Scan for the cell matching the given text and deliver its (X, Y) coordinate at center. 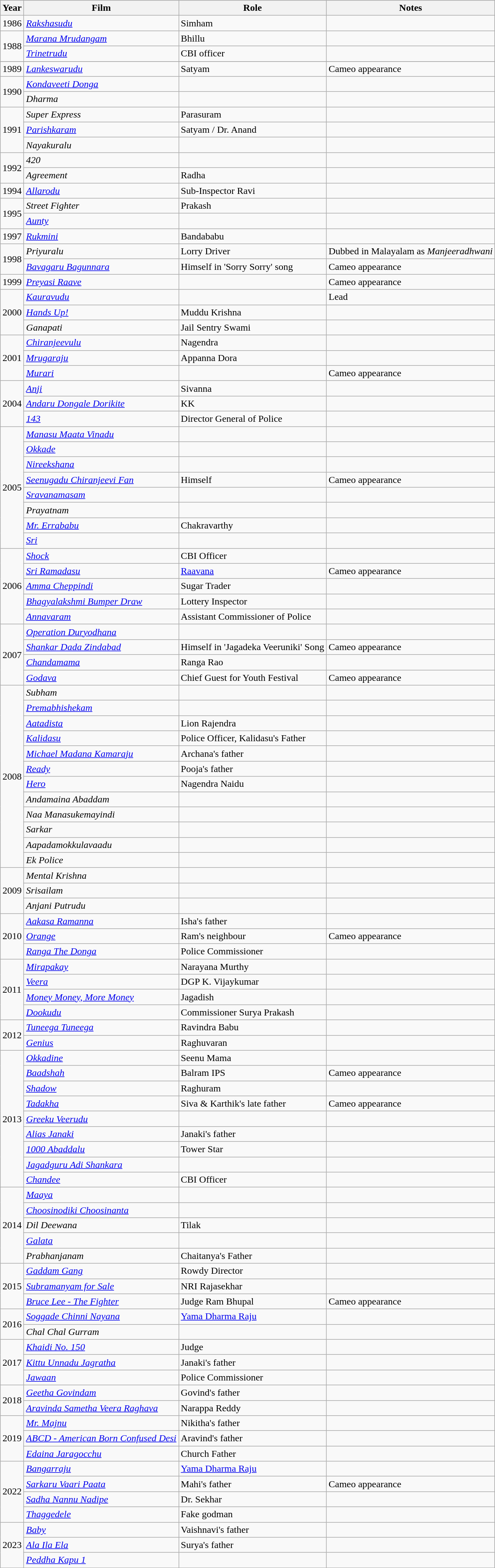
2023 (12, 1545)
Film (101, 8)
Maaya (101, 1195)
Ram's neighbour (252, 936)
Premabhishekam (101, 708)
Tilak (252, 1225)
Raghuram (252, 1088)
Allarodu (101, 191)
1000 Abaddalu (101, 1149)
Narappa Reddy (252, 1408)
Commissioner Surya Prakash (252, 1012)
Thaggedele (101, 1514)
Seenu Mama (252, 1058)
Greeku Veerudu (101, 1119)
Assistant Commissioner of Police (252, 616)
Hands Up! (101, 312)
Jail Sentry Swami (252, 327)
Okkade (101, 449)
Subham (101, 693)
Church Father (252, 1454)
Veera (101, 982)
Simham (252, 23)
ABCD - American Born Confused Desi (101, 1438)
Subramanyam for Sale (101, 1286)
2015 (12, 1286)
Aunty (101, 221)
Director General of Police (252, 419)
Ready (101, 769)
Mahi's father (252, 1484)
Chiranjeevulu (101, 343)
Peddha Kapu 1 (101, 1560)
Ravindra Babu (252, 1027)
Lankeswarudu (101, 69)
Lead (411, 297)
Mr. Majnu (101, 1423)
Sarkaru Vaari Paata (101, 1484)
Chal Chal Gurram (101, 1332)
Govind's father (252, 1392)
Sarkar (101, 830)
Bangarraju (101, 1469)
Chakravarthy (252, 525)
Chief Guest for Youth Festival (252, 678)
2005 (12, 487)
Jawaan (101, 1377)
Rakshasudu (101, 23)
Godava (101, 678)
1988 (12, 46)
2009 (12, 890)
Lottery Inspector (252, 601)
Sivanna (252, 388)
Appanna Dora (252, 358)
Sugar Trader (252, 586)
Jagadish (252, 997)
2018 (12, 1400)
Raavana (252, 571)
DGP K. Vijaykumar (252, 982)
Vaishnavi's father (252, 1530)
Ala Ila Ela (101, 1545)
Bhagyalakshmi Bumper Draw (101, 601)
Michael Madana Kamaraju (101, 754)
Aakasa Ramanna (101, 921)
1992 (12, 168)
Bandababu (252, 236)
Mirapakay (101, 967)
Role (252, 8)
Parasuram (252, 114)
Preyasi Raave (101, 282)
Notes (411, 8)
Marana Mrudangam (101, 38)
Amma Cheppindi (101, 586)
Tadakha (101, 1103)
Pooja's father (252, 769)
Raghuvaran (252, 1043)
Tuneega Tuneega (101, 1027)
2019 (12, 1438)
Orange (101, 936)
Balram IPS (252, 1073)
Chaitanya's Father (252, 1256)
Sravanamasam (101, 495)
Kalidasu (101, 738)
Nagendra (252, 343)
Galata (101, 1241)
Kondaveeti Donga (101, 84)
Tower Star (252, 1149)
Kauravudu (101, 297)
Soggade Chinni Nayana (101, 1317)
Satyam (252, 69)
Dookudu (101, 1012)
2017 (12, 1362)
Aatadista (101, 723)
1995 (12, 213)
Geetha Govindam (101, 1392)
Prabhanjanam (101, 1256)
Priyuralu (101, 251)
Baby (101, 1530)
Rowdy Director (252, 1271)
Himself (252, 480)
Naa Manasukemayindi (101, 814)
2004 (12, 403)
Nireekshana (101, 465)
Mr. Errababu (101, 525)
Dharma (101, 99)
NRI Rajasekhar (252, 1286)
1990 (12, 92)
Operation Duryodhana (101, 632)
Parishkaram (101, 130)
Radha (252, 175)
Ganapati (101, 327)
Ranga The Donga (101, 952)
Nayakuralu (101, 145)
Anjani Putrudu (101, 906)
Shadow (101, 1088)
Srisailam (101, 890)
Sri Ramadasu (101, 571)
1999 (12, 282)
Kittu Unnadu Jagratha (101, 1362)
Annavaram (101, 616)
Jagadguru Adi Shankara (101, 1165)
Baadshah (101, 1073)
Dubbed in Malayalam as Manjeeradhwani (411, 251)
1998 (12, 259)
Ranga Rao (252, 662)
Manasu Maata Vinadu (101, 434)
Chandee (101, 1180)
Muddu Krishna (252, 312)
Okkadine (101, 1058)
Andamaina Abaddam (101, 799)
2007 (12, 654)
Narayana Murthy (252, 967)
Himself in 'Sorry Sorry' song (252, 267)
Genius (101, 1043)
Dil Deewana (101, 1225)
1997 (12, 236)
Shock (101, 556)
Himself in 'Jagadeka Veeruniki' Song (252, 647)
Ek Police (101, 860)
Fake godman (252, 1514)
Prayatnam (101, 510)
Sri (101, 541)
Andaru Dongale Dorikite (101, 403)
Nagendra Naidu (252, 784)
143 (101, 419)
Sub-Inspector Ravi (252, 191)
2014 (12, 1225)
Surya's father (252, 1545)
2012 (12, 1035)
2006 (12, 586)
2008 (12, 776)
Street Fighter (101, 206)
Rukmini (101, 236)
Bruce Lee - The Fighter (101, 1301)
Lion Rajendra (252, 723)
Prakash (252, 206)
Police Officer, Kalidasu's Father (252, 738)
Khaidi No. 150 (101, 1347)
Seenugadu Chiranjeevi Fan (101, 480)
CBI officer (252, 54)
Satyam / Dr. Anand (252, 130)
Sadha Nannu Nadipe (101, 1499)
Aravind's father (252, 1438)
Alias Janaki (101, 1134)
2013 (12, 1119)
Bavagaru Bagunnara (101, 267)
2010 (12, 936)
2011 (12, 989)
Nikitha's father (252, 1423)
Money Money, More Money (101, 997)
Mental Krishna (101, 875)
Murari (101, 373)
Anji (101, 388)
Isha's father (252, 921)
KK (252, 403)
Gaddam Gang (101, 1271)
Super Express (101, 114)
Judge (252, 1347)
Agreement (101, 175)
Hero (101, 784)
1994 (12, 191)
Archana's father (252, 754)
Siva & Karthik's late father (252, 1103)
1986 (12, 23)
2022 (12, 1492)
Year (12, 8)
Shankar Dada Zindabad (101, 647)
Edaina Jaragocchu (101, 1454)
Mrugaraju (101, 358)
2016 (12, 1324)
Lorry Driver (252, 251)
Judge Ram Bhupal (252, 1301)
Aravinda Sametha Veera Raghava (101, 1408)
Choosinodiki Choosinanta (101, 1210)
2001 (12, 358)
2000 (12, 312)
Bhillu (252, 38)
Chandamama (101, 662)
Aapadamokkulavaadu (101, 845)
1989 (12, 69)
420 (101, 160)
Dr. Sekhar (252, 1499)
Trinetrudu (101, 54)
1991 (12, 130)
